Identify which cell holds the provided text, then report its (x, y) central coordinate. 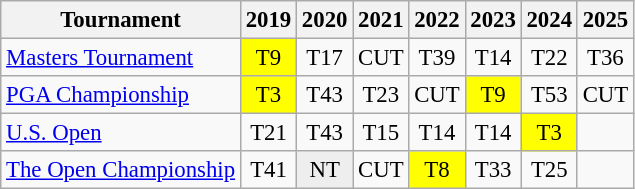
NT (325, 170)
T17 (325, 58)
T15 (381, 133)
2021 (381, 20)
Masters Tournament (121, 58)
T22 (549, 58)
T8 (437, 170)
2024 (549, 20)
T36 (605, 58)
2025 (605, 20)
2020 (325, 20)
T25 (549, 170)
T21 (268, 133)
2019 (268, 20)
U.S. Open (121, 133)
T23 (381, 95)
T53 (549, 95)
T33 (493, 170)
T41 (268, 170)
The Open Championship (121, 170)
2023 (493, 20)
2022 (437, 20)
PGA Championship (121, 95)
T39 (437, 58)
Tournament (121, 20)
